Return [X, Y] of the center of cell containing provided text 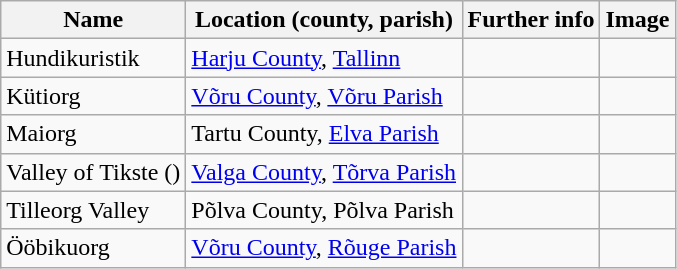
Harju County, Tallinn [324, 58]
Valley of Tikste () [94, 172]
Võru County, Rõuge Parish [324, 248]
Võru County, Võru Parish [324, 96]
Location (county, parish) [324, 20]
Further info [531, 20]
Image [638, 20]
Ööbikuorg [94, 248]
Tilleorg Valley [94, 210]
Põlva County, Põlva Parish [324, 210]
Tartu County, Elva Parish [324, 134]
Hundikuristik [94, 58]
Kütiorg [94, 96]
Name [94, 20]
Maiorg [94, 134]
Valga County, Tõrva Parish [324, 172]
